Extract the (x, y) coordinate from the center of the cell holding the provided text.  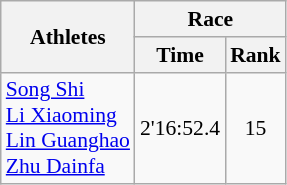
Athletes (68, 36)
Song ShiLi XiaomingLin GuanghaoZhu Dainfa (68, 128)
2'16:52.4 (180, 128)
15 (256, 128)
Time (180, 55)
Rank (256, 55)
Race (210, 19)
